Determine the (x, y) coordinate at the center of the cell enclosing the given text.  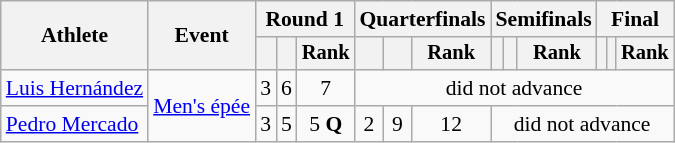
Men's épée (202, 106)
Event (202, 36)
Quarterfinals (423, 19)
Pedro Mercado (74, 124)
Athlete (74, 36)
5 Q (326, 124)
6 (286, 88)
7 (326, 88)
Round 1 (304, 19)
Luis Hernández (74, 88)
9 (398, 124)
2 (370, 124)
5 (286, 124)
Final (636, 19)
Semifinals (544, 19)
12 (452, 124)
